Locate the cell with the specified text and output its [X, Y] center coordinate. 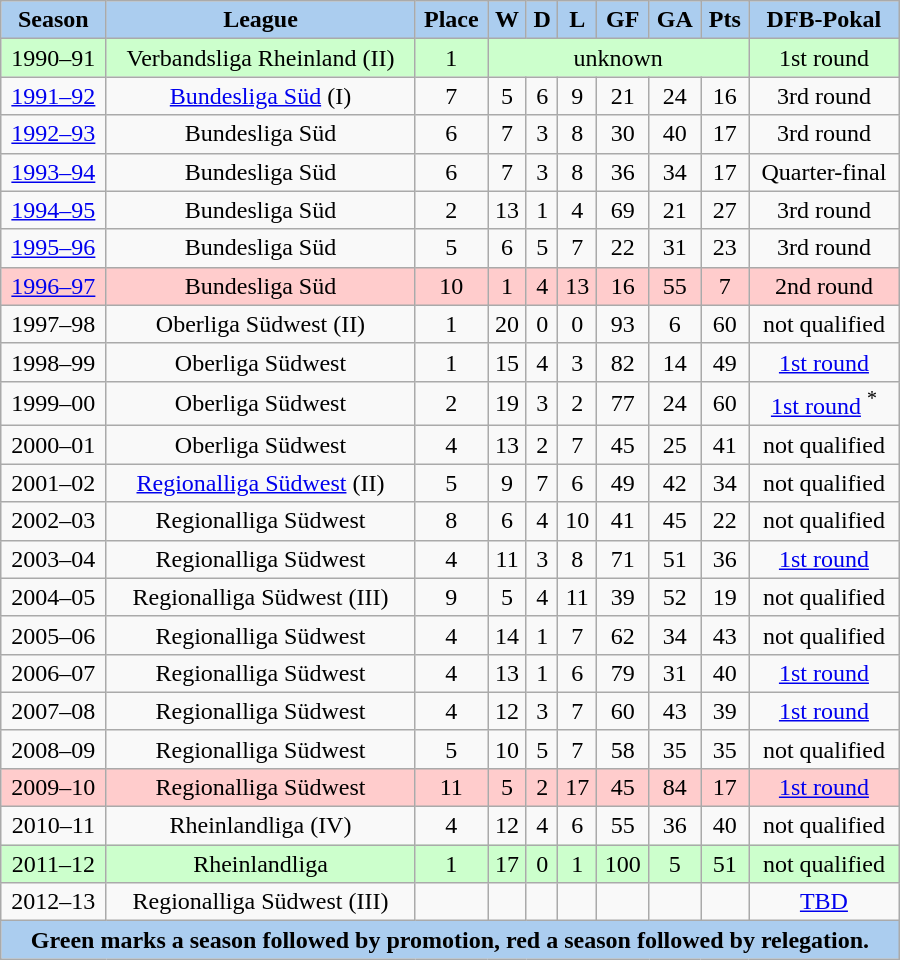
93 [623, 324]
Verbandsliga Rheinland (II) [260, 58]
77 [623, 404]
52 [675, 597]
Place [452, 20]
Oberliga Südwest (II) [260, 324]
Bundesliga Süd (I) [260, 96]
GF [623, 20]
1990–91 [54, 58]
1997–98 [54, 324]
79 [623, 673]
82 [623, 362]
20 [508, 324]
2009–10 [54, 787]
27 [725, 210]
TBD [824, 902]
2010–11 [54, 826]
2000–01 [54, 445]
2003–04 [54, 559]
2007–08 [54, 711]
Quarter-final [824, 172]
1991–92 [54, 96]
15 [508, 362]
1996–97 [54, 286]
62 [623, 635]
W [508, 20]
Season [54, 20]
2002–03 [54, 521]
1994–95 [54, 210]
58 [623, 749]
DFB-Pokal [824, 20]
2008–09 [54, 749]
L [578, 20]
GA [675, 20]
2nd round [824, 286]
2012–13 [54, 902]
Pts [725, 20]
2004–05 [54, 597]
69 [623, 210]
42 [675, 483]
71 [623, 559]
1998–99 [54, 362]
1st round * [824, 404]
1992–93 [54, 134]
100 [623, 864]
84 [675, 787]
25 [675, 445]
30 [623, 134]
2001–02 [54, 483]
D [542, 20]
23 [725, 248]
1995–96 [54, 248]
1999–00 [54, 404]
Rheinlandliga (IV) [260, 826]
Green marks a season followed by promotion, red a season followed by relegation. [450, 940]
League [260, 20]
2011–12 [54, 864]
1993–94 [54, 172]
unknown [618, 58]
2005–06 [54, 635]
2006–07 [54, 673]
Regionalliga Südwest (II) [260, 483]
Rheinlandliga [260, 864]
